Provide the (X, Y) coordinate of the cell's center where the given text is located.  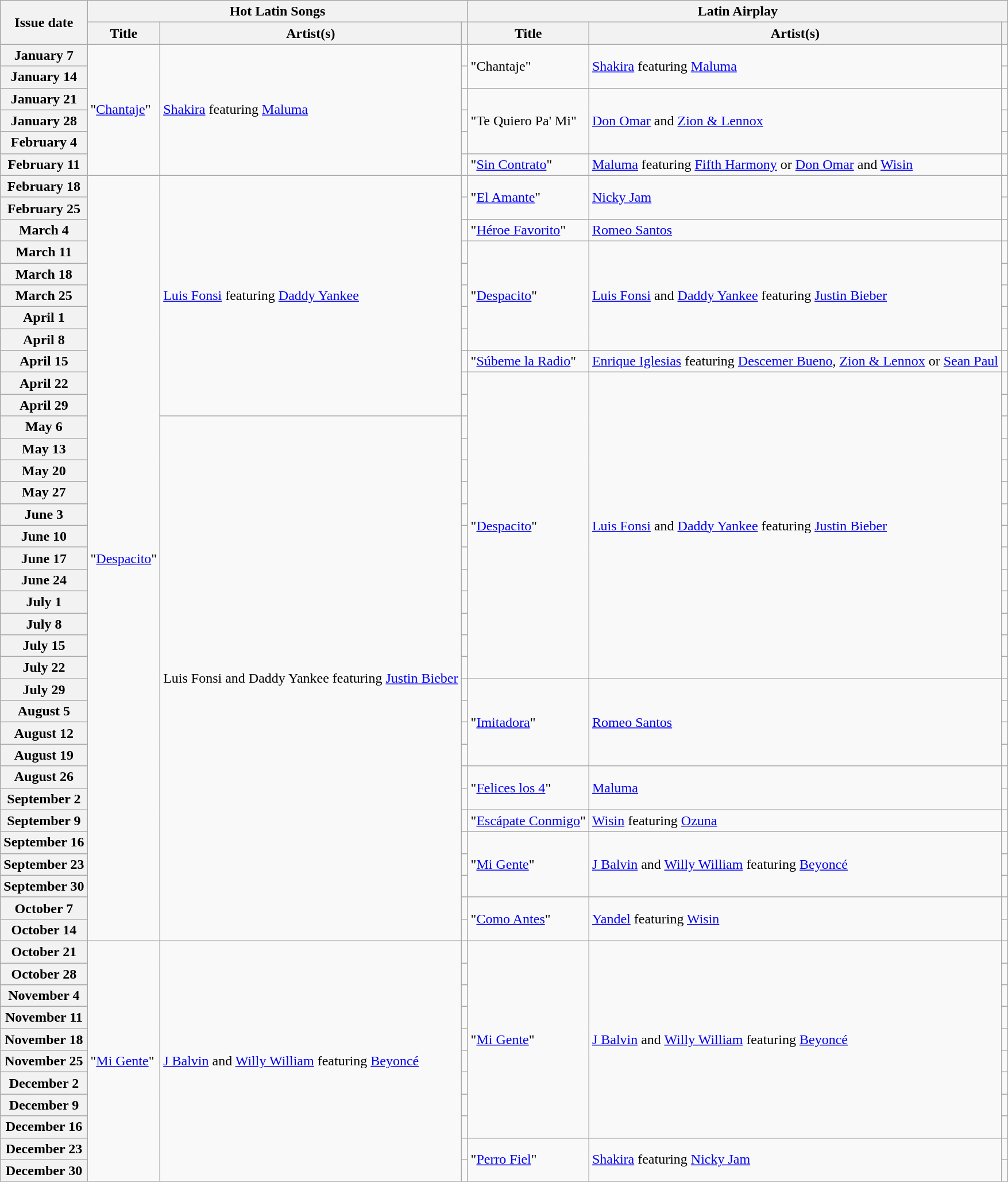
June 3 (44, 514)
September 9 (44, 821)
December 30 (44, 1171)
August 19 (44, 755)
"Súbeme la Radio" (528, 361)
"Escápate Conmigo" (528, 821)
September 30 (44, 886)
December 9 (44, 1105)
July 15 (44, 646)
Wisin featuring Ozuna (795, 821)
January 21 (44, 99)
November 4 (44, 996)
July 29 (44, 690)
April 15 (44, 361)
September 16 (44, 842)
January 14 (44, 77)
November 11 (44, 1018)
June 10 (44, 536)
July 1 (44, 602)
April 22 (44, 383)
February 25 (44, 208)
September 23 (44, 864)
May 13 (44, 449)
October 7 (44, 908)
August 5 (44, 711)
January 28 (44, 121)
October 28 (44, 974)
April 1 (44, 318)
Shakira featuring Nicky Jam (795, 1160)
Maluma (795, 788)
Yandel featuring Wisin (795, 919)
January 7 (44, 55)
Latin Airplay (737, 11)
"Imitadora" (528, 722)
"Perro Fiel" (528, 1160)
Nicky Jam (795, 197)
June 24 (44, 580)
"Sin Contrato" (528, 164)
Maluma featuring Fifth Harmony or Don Omar and Wisin (795, 164)
August 26 (44, 777)
"Héroe Favorito" (528, 230)
August 12 (44, 733)
November 25 (44, 1061)
March 11 (44, 252)
Issue date (44, 22)
March 25 (44, 296)
May 6 (44, 427)
Hot Latin Songs (277, 11)
May 27 (44, 492)
December 23 (44, 1149)
February 11 (44, 164)
December 16 (44, 1127)
Don Omar and Zion & Lennox (795, 121)
December 2 (44, 1083)
November 18 (44, 1039)
April 8 (44, 340)
April 29 (44, 405)
Luis Fonsi featuring Daddy Yankee (311, 295)
"Te Quiero Pa' Mi" (528, 121)
July 22 (44, 668)
"Felices los 4" (528, 788)
February 18 (44, 186)
July 8 (44, 623)
October 14 (44, 930)
"Como Antes" (528, 919)
September 2 (44, 799)
June 17 (44, 558)
May 20 (44, 471)
March 4 (44, 230)
Enrique Iglesias featuring Descemer Bueno, Zion & Lennox or Sean Paul (795, 361)
March 18 (44, 274)
"El Amante" (528, 197)
October 21 (44, 952)
February 4 (44, 143)
